From the cell containing the given text, extract its center point as [X, Y] coordinate. 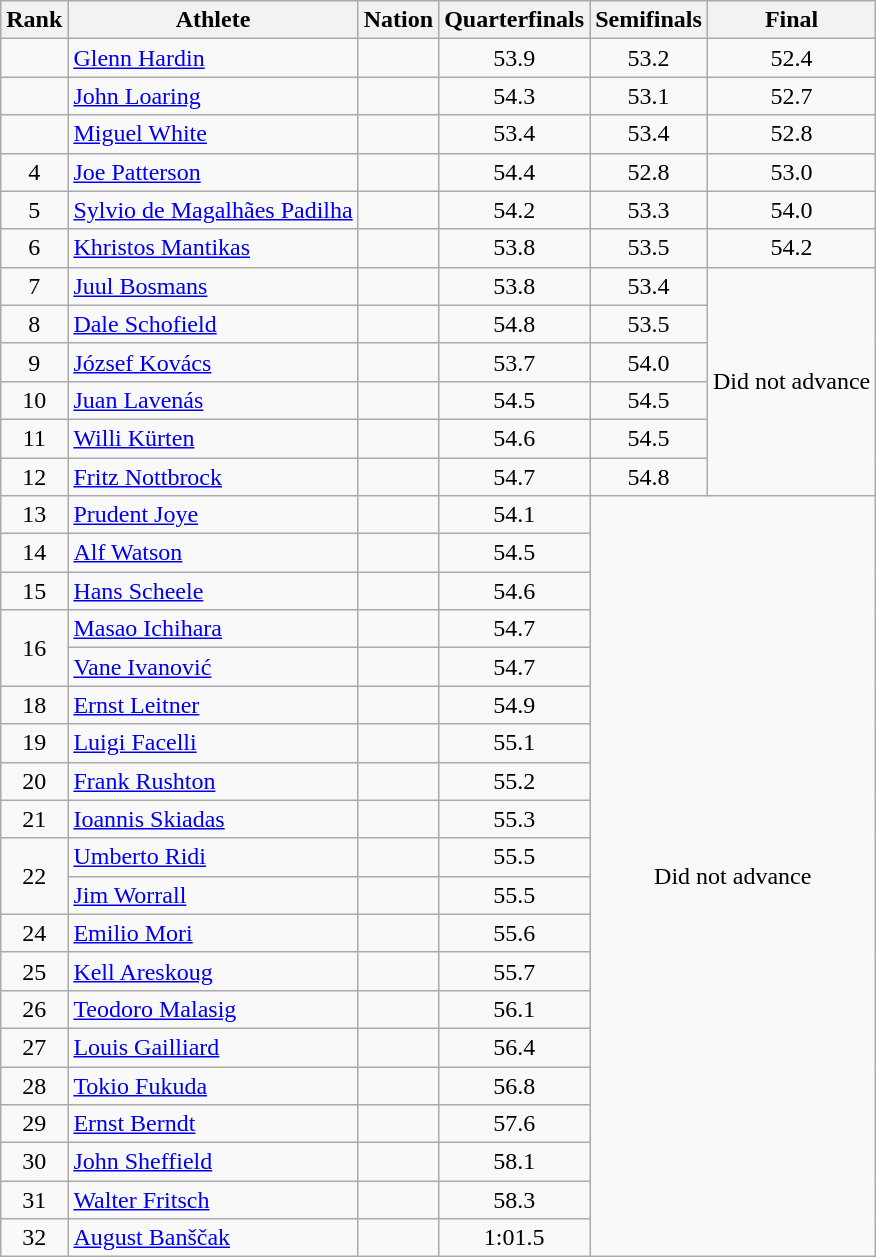
Quarterfinals [514, 20]
Sylvio de Magalhães Padilha [213, 210]
11 [34, 438]
56.8 [514, 1085]
Ernst Berndt [213, 1124]
August Banščak [213, 1238]
6 [34, 248]
53.2 [649, 58]
52.7 [791, 96]
54.3 [514, 96]
55.7 [514, 971]
53.7 [514, 362]
Willi Kürten [213, 438]
Ernst Leitner [213, 705]
Prudent Joye [213, 515]
56.4 [514, 1047]
31 [34, 1200]
Ioannis Skiadas [213, 819]
Emilio Mori [213, 933]
53.1 [649, 96]
54.9 [514, 705]
John Loaring [213, 96]
53.0 [791, 172]
29 [34, 1124]
15 [34, 591]
Dale Schofield [213, 324]
55.2 [514, 781]
7 [34, 286]
Joe Patterson [213, 172]
Fritz Nottbrock [213, 477]
5 [34, 210]
József Kovács [213, 362]
52.4 [791, 58]
1:01.5 [514, 1238]
14 [34, 553]
Semifinals [649, 20]
Nation [398, 20]
Rank [34, 20]
4 [34, 172]
Jim Worrall [213, 895]
10 [34, 400]
32 [34, 1238]
24 [34, 933]
Glenn Hardin [213, 58]
30 [34, 1162]
27 [34, 1047]
Miguel White [213, 134]
55.3 [514, 819]
16 [34, 648]
58.3 [514, 1200]
Masao Ichihara [213, 629]
Khristos Mantikas [213, 248]
25 [34, 971]
54.1 [514, 515]
9 [34, 362]
John Sheffield [213, 1162]
Tokio Fukuda [213, 1085]
Vane Ivanović [213, 667]
Kell Areskoug [213, 971]
Hans Scheele [213, 591]
8 [34, 324]
54.4 [514, 172]
Walter Fritsch [213, 1200]
18 [34, 705]
58.1 [514, 1162]
22 [34, 876]
56.1 [514, 1009]
21 [34, 819]
28 [34, 1085]
57.6 [514, 1124]
Luigi Facelli [213, 743]
53.9 [514, 58]
20 [34, 781]
19 [34, 743]
55.1 [514, 743]
Juan Lavenás [213, 400]
Athlete [213, 20]
Juul Bosmans [213, 286]
Umberto Ridi [213, 857]
26 [34, 1009]
Teodoro Malasig [213, 1009]
Frank Rushton [213, 781]
13 [34, 515]
Louis Gailliard [213, 1047]
Final [791, 20]
Alf Watson [213, 553]
55.6 [514, 933]
12 [34, 477]
53.3 [649, 210]
